Identify which cell holds the provided text, then report its (x, y) central coordinate. 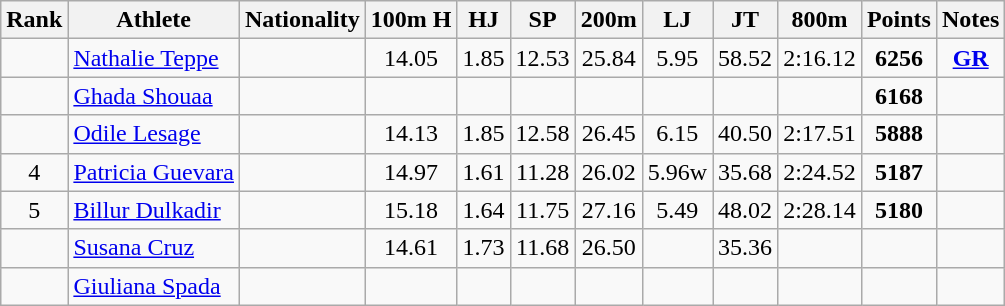
5180 (898, 210)
14.61 (411, 248)
SP (542, 20)
12.58 (542, 134)
14.13 (411, 134)
26.45 (608, 134)
6256 (898, 58)
GR (970, 58)
11.68 (542, 248)
12.53 (542, 58)
800m (820, 20)
LJ (677, 20)
5 (34, 210)
11.28 (542, 172)
25.84 (608, 58)
5187 (898, 172)
5.96w (677, 172)
1.73 (484, 248)
15.18 (411, 210)
Ghada Shouaa (154, 96)
Athlete (154, 20)
2:17.51 (820, 134)
26.50 (608, 248)
2:24.52 (820, 172)
Nationality (303, 20)
Susana Cruz (154, 248)
200m (608, 20)
HJ (484, 20)
14.05 (411, 58)
35.68 (746, 172)
Nathalie Teppe (154, 58)
Notes (970, 20)
100m H (411, 20)
4 (34, 172)
Patricia Guevara (154, 172)
35.36 (746, 248)
2:28.14 (820, 210)
Giuliana Spada (154, 286)
2:16.12 (820, 58)
6168 (898, 96)
1.64 (484, 210)
5888 (898, 134)
Points (898, 20)
Odile Lesage (154, 134)
27.16 (608, 210)
40.50 (746, 134)
1.61 (484, 172)
6.15 (677, 134)
26.02 (608, 172)
5.95 (677, 58)
58.52 (746, 58)
Rank (34, 20)
11.75 (542, 210)
14.97 (411, 172)
5.49 (677, 210)
JT (746, 20)
48.02 (746, 210)
Billur Dulkadir (154, 210)
